Search for the cell housing the specified text and yield its [x, y] center coordinate. 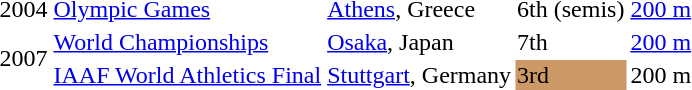
Osaka, Japan [420, 42]
Stuttgart, Germany [420, 75]
7th [571, 42]
World Championships [188, 42]
IAAF World Athletics Final [188, 75]
3rd [571, 75]
